Search for the cell housing the specified text and yield its [X, Y] center coordinate. 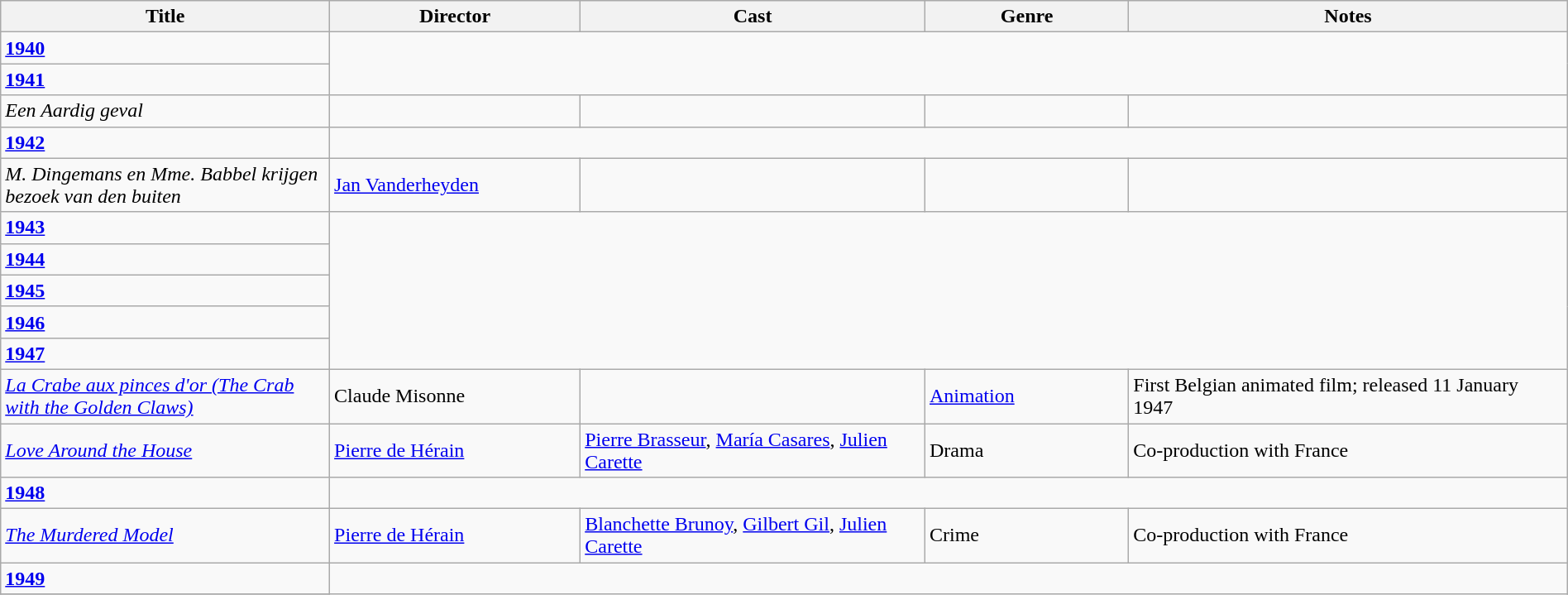
Claude Misonne [455, 396]
La Crabe aux pinces d'or (The Crab with the Golden Claws) [165, 396]
Director [455, 17]
Drama [1026, 450]
1943 [165, 228]
Love Around the House [165, 450]
Animation [1026, 396]
Title [165, 17]
M. Dingemans en Mme. Babbel krijgen bezoek van den buiten [165, 185]
1949 [165, 578]
1944 [165, 259]
1945 [165, 290]
1946 [165, 322]
1942 [165, 142]
Genre [1026, 17]
Cast [753, 17]
First Belgian animated film; released 11 January 1947 [1348, 396]
Crime [1026, 536]
Blanchette Brunoy, Gilbert Gil, Julien Carette [753, 536]
Notes [1348, 17]
Een Aardig geval [165, 111]
Jan Vanderheyden [455, 185]
The Murdered Model [165, 536]
1941 [165, 79]
1940 [165, 48]
1948 [165, 493]
1947 [165, 353]
Pierre Brasseur, María Casares, Julien Carette [753, 450]
